Scan for the cell matching the given text and deliver its [x, y] coordinate at center. 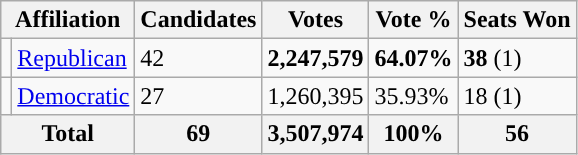
2,247,579 [316, 58]
Vote % [414, 20]
56 [517, 134]
Votes [316, 20]
38 (1) [517, 58]
18 (1) [517, 96]
1,260,395 [316, 96]
Seats Won [517, 20]
27 [198, 96]
Democratic [74, 96]
3,507,974 [316, 134]
Candidates [198, 20]
69 [198, 134]
Total [68, 134]
Affiliation [68, 20]
64.07% [414, 58]
Republican [74, 58]
42 [198, 58]
100% [414, 134]
35.93% [414, 96]
